Determine the (x, y) coordinate at the center of the cell enclosing the given text.  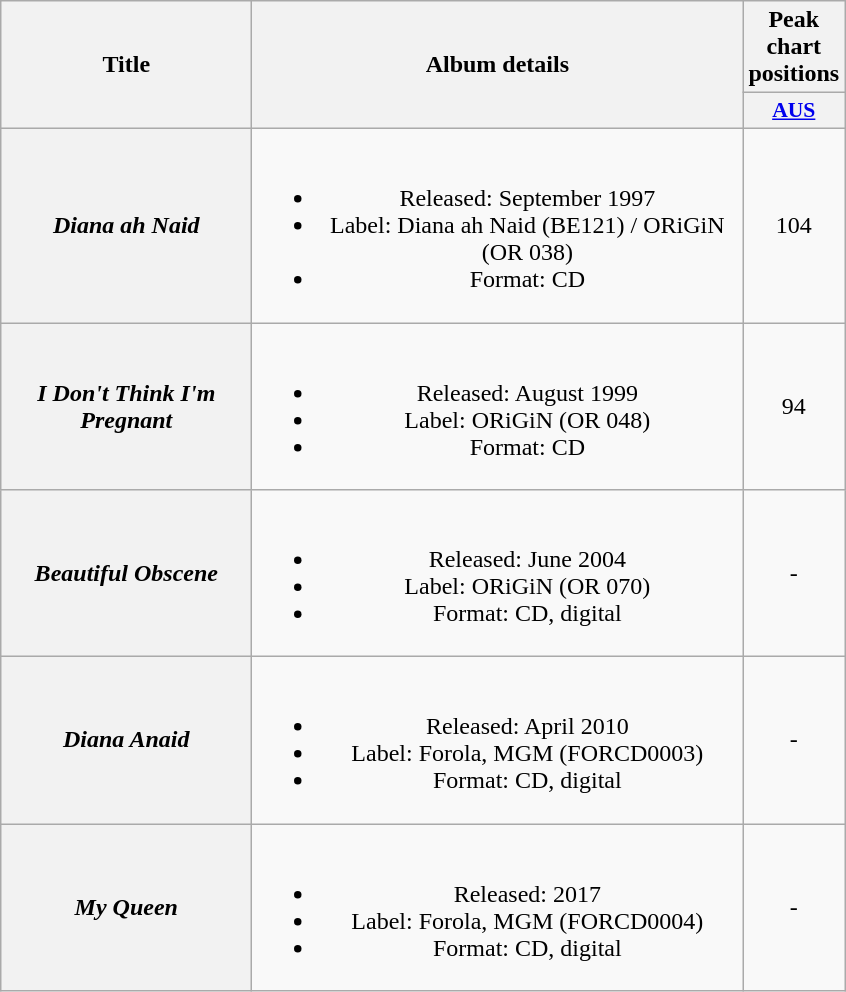
104 (794, 225)
Released: August 1999Label: ORiGiN (OR 048)Format: CD (498, 406)
Diana Anaid (126, 740)
My Queen (126, 908)
Title (126, 65)
I Don't Think I'm Pregnant (126, 406)
Diana ah Naid (126, 225)
Released: September 1997Label: Diana ah Naid (BE121) / ORiGiN (OR 038)Format: CD (498, 225)
AUS (794, 111)
Beautiful Obscene (126, 574)
Released: April 2010Label: Forola, MGM (FORCD0003)Format: CD, digital (498, 740)
Album details (498, 65)
Released: 2017Label: Forola, MGM (FORCD0004)Format: CD, digital (498, 908)
Peak chart positions (794, 47)
94 (794, 406)
Released: June 2004Label: ORiGiN (OR 070)Format: CD, digital (498, 574)
